Find where the given text appears and provide that cell's center as [X, Y] coordinate. 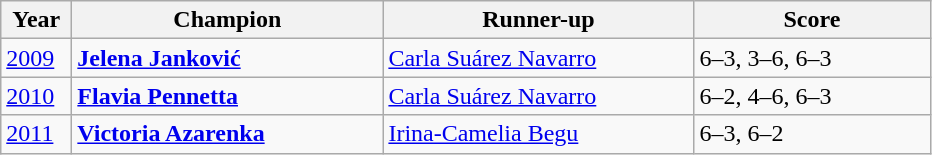
Victoria Azarenka [228, 134]
Flavia Pennetta [228, 96]
Score [812, 20]
2010 [36, 96]
Champion [228, 20]
2011 [36, 134]
6–2, 4–6, 6–3 [812, 96]
Irina-Camelia Begu [538, 134]
6–3, 3–6, 6–3 [812, 58]
Runner-up [538, 20]
Jelena Janković [228, 58]
Year [36, 20]
6–3, 6–2 [812, 134]
2009 [36, 58]
